Provide the (x, y) coordinate of the cell's center where the given text is located.  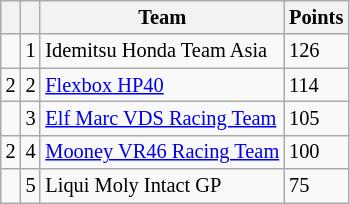
105 (316, 118)
Liqui Moly Intact GP (162, 186)
Team (162, 17)
Mooney VR46 Racing Team (162, 152)
126 (316, 51)
75 (316, 186)
Idemitsu Honda Team Asia (162, 51)
3 (31, 118)
4 (31, 152)
Points (316, 17)
100 (316, 152)
114 (316, 85)
Flexbox HP40 (162, 85)
1 (31, 51)
Elf Marc VDS Racing Team (162, 118)
5 (31, 186)
